Scan for the cell matching the given text and deliver its (X, Y) coordinate at center. 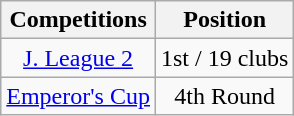
4th Round (224, 96)
Competitions (78, 20)
Emperor's Cup (78, 96)
Position (224, 20)
1st / 19 clubs (224, 58)
J. League 2 (78, 58)
